Detect which cell encompasses the target text, then output its (X, Y) center coordinate. 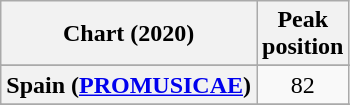
Chart (2020) (129, 34)
Spain (PROMUSICAE) (129, 85)
82 (303, 85)
Peakposition (303, 34)
